Scan for the cell matching the given text and deliver its [x, y] coordinate at center. 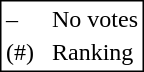
Ranking [94, 53]
(#) [20, 53]
No votes [94, 19]
– [20, 19]
